For the text-containing cell, return its midpoint in (x, y) coordinate format. 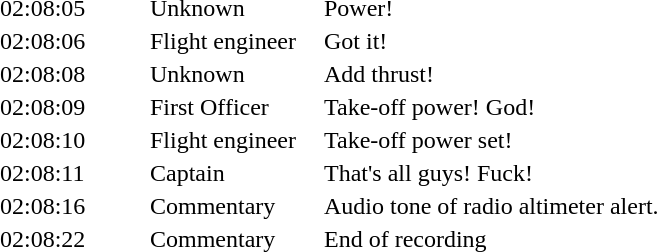
First Officer (234, 107)
Unknown (234, 74)
Captain (234, 173)
Commentary (234, 206)
